Locate the cell with the specified text and output its (X, Y) center coordinate. 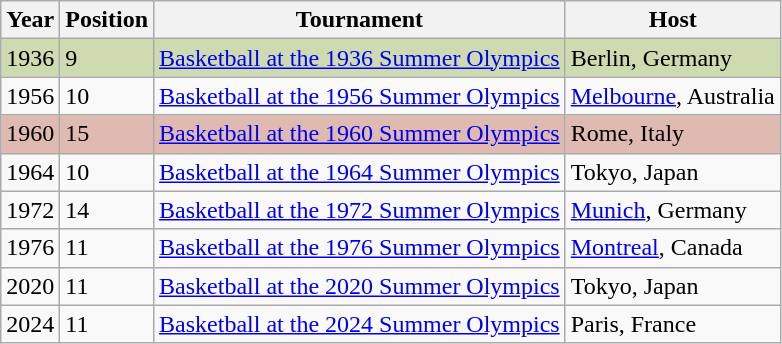
Basketball at the 1956 Summer Olympics (360, 96)
Tournament (360, 20)
14 (107, 210)
Basketball at the 1960 Summer Olympics (360, 134)
15 (107, 134)
Paris, France (672, 324)
Basketball at the 1976 Summer Olympics (360, 248)
Rome, Italy (672, 134)
Munich, Germany (672, 210)
1936 (30, 58)
1976 (30, 248)
1960 (30, 134)
Year (30, 20)
9 (107, 58)
1972 (30, 210)
1956 (30, 96)
2024 (30, 324)
Berlin, Germany (672, 58)
Basketball at the 1964 Summer Olympics (360, 172)
Melbourne, Australia (672, 96)
Basketball at the 1936 Summer Olympics (360, 58)
Basketball at the 2024 Summer Olympics (360, 324)
Position (107, 20)
Montreal, Canada (672, 248)
1964 (30, 172)
Host (672, 20)
Basketball at the 1972 Summer Olympics (360, 210)
2020 (30, 286)
Basketball at the 2020 Summer Olympics (360, 286)
